Output the (x, y) coordinate of the center of the cell containing the given text.  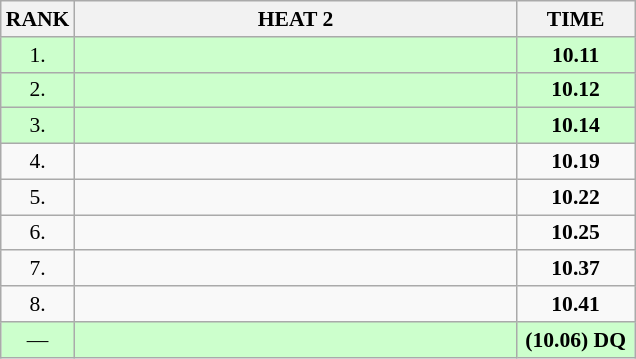
10.14 (576, 126)
3. (38, 126)
HEAT 2 (295, 19)
4. (38, 162)
5. (38, 197)
1. (38, 55)
10.19 (576, 162)
10.22 (576, 197)
— (38, 340)
6. (38, 233)
TIME (576, 19)
(10.06) DQ (576, 340)
7. (38, 269)
10.41 (576, 304)
10.37 (576, 269)
8. (38, 304)
10.11 (576, 55)
10.25 (576, 233)
RANK (38, 19)
2. (38, 90)
10.12 (576, 90)
